Identify which cell holds the provided text, then report its [x, y] central coordinate. 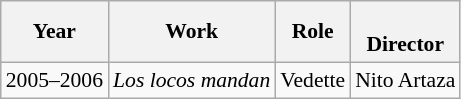
Director [405, 32]
Nito Artaza [405, 80]
Work [192, 32]
Vedette [312, 80]
Year [54, 32]
Los locos mandan [192, 80]
Role [312, 32]
2005–2006 [54, 80]
